Return the (x, y) coordinate for the center point of the cell that contains the specified text.  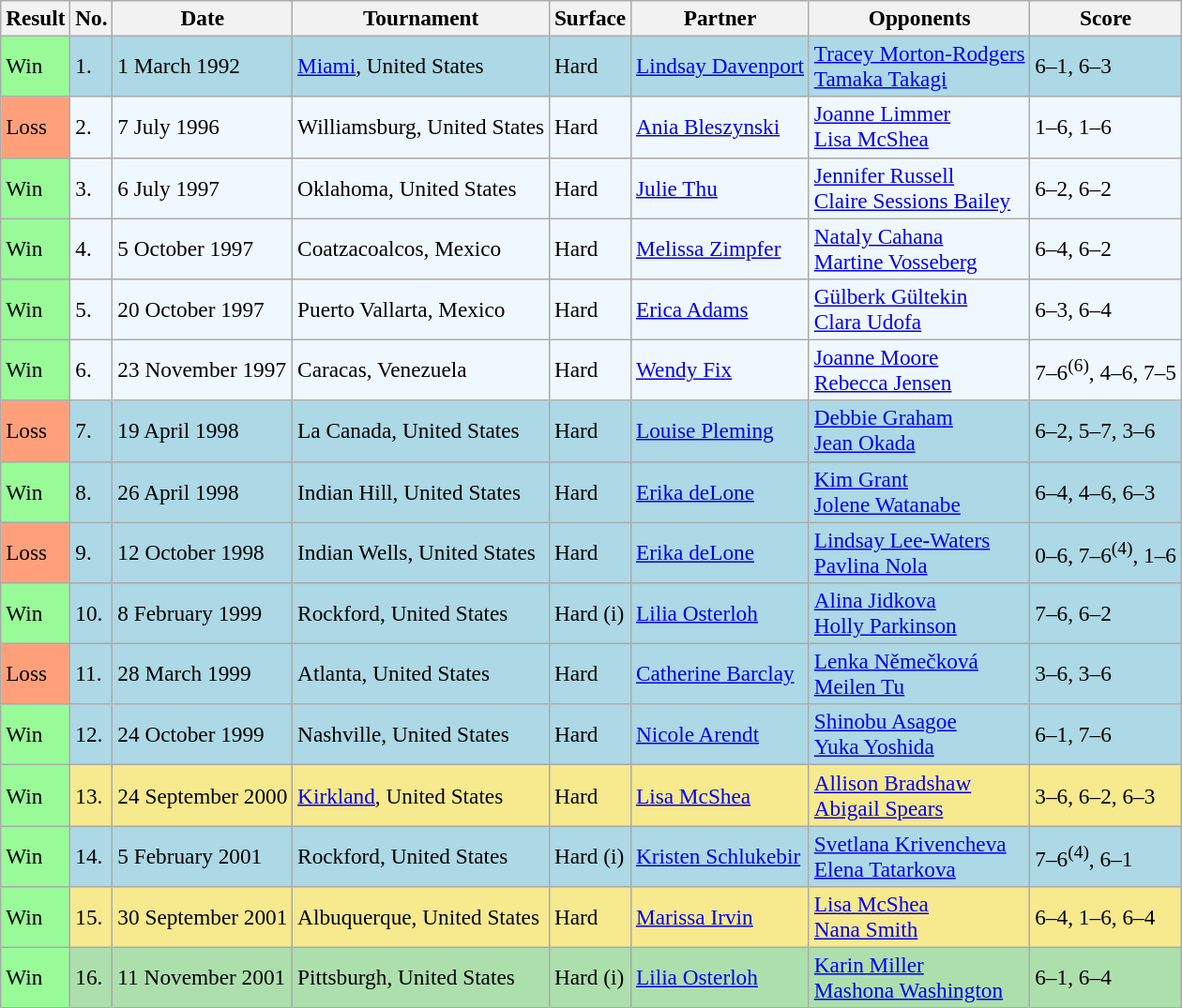
6 July 1997 (203, 188)
Ania Bleszynski (720, 128)
Lindsay Davenport (720, 66)
1–6, 1–6 (1105, 128)
Lenka Němečková Meilen Tu (919, 673)
7. (92, 431)
Gülberk Gültekin Clara Udofa (919, 309)
Jennifer Russell Claire Sessions Bailey (919, 188)
6–1, 6–4 (1105, 977)
Melissa Zimpfer (720, 248)
Svetlana Krivencheva Elena Tatarkova (919, 855)
La Canada, United States (421, 431)
6. (92, 369)
6–2, 5–7, 3–6 (1105, 431)
8. (92, 491)
16. (92, 977)
Score (1105, 18)
26 April 1998 (203, 491)
Lisa McShea Nana Smith (919, 917)
Louise Pleming (720, 431)
Joanne Moore Rebecca Jensen (919, 369)
5. (92, 309)
8 February 1999 (203, 613)
Kristen Schlukebir (720, 855)
10. (92, 613)
Indian Hill, United States (421, 491)
Erica Adams (720, 309)
Kirkland, United States (421, 795)
Opponents (919, 18)
3–6, 3–6 (1105, 673)
Marissa Irvin (720, 917)
Tournament (421, 18)
Coatzacoalcos, Mexico (421, 248)
11. (92, 673)
1. (92, 66)
1 March 1992 (203, 66)
Williamsburg, United States (421, 128)
Wendy Fix (720, 369)
Karin Miller Mashona Washington (919, 977)
Atlanta, United States (421, 673)
Partner (720, 18)
Alina Jidkova Holly Parkinson (919, 613)
Albuquerque, United States (421, 917)
12 October 1998 (203, 551)
3. (92, 188)
Pittsburgh, United States (421, 977)
24 October 1999 (203, 735)
6–4, 4–6, 6–3 (1105, 491)
Joanne Limmer Lisa McShea (919, 128)
11 November 2001 (203, 977)
15. (92, 917)
Tracey Morton-Rodgers Tamaka Takagi (919, 66)
Kim Grant Jolene Watanabe (919, 491)
Miami, United States (421, 66)
4. (92, 248)
Allison Bradshaw Abigail Spears (919, 795)
Caracas, Venezuela (421, 369)
13. (92, 795)
Debbie Graham Jean Okada (919, 431)
7–6(6), 4–6, 7–5 (1105, 369)
23 November 1997 (203, 369)
6–2, 6–2 (1105, 188)
Nataly Cahana Martine Vosseberg (919, 248)
20 October 1997 (203, 309)
Result (36, 18)
19 April 1998 (203, 431)
Lisa McShea (720, 795)
Shinobu Asagoe Yuka Yoshida (919, 735)
7–6, 6–2 (1105, 613)
Surface (591, 18)
24 September 2000 (203, 795)
Date (203, 18)
3–6, 6–2, 6–3 (1105, 795)
6–1, 6–3 (1105, 66)
6–1, 7–6 (1105, 735)
Lindsay Lee-Waters Pavlina Nola (919, 551)
0–6, 7–6(4), 1–6 (1105, 551)
Puerto Vallarta, Mexico (421, 309)
No. (92, 18)
28 March 1999 (203, 673)
14. (92, 855)
Nicole Arendt (720, 735)
Julie Thu (720, 188)
6–4, 1–6, 6–4 (1105, 917)
12. (92, 735)
2. (92, 128)
30 September 2001 (203, 917)
5 February 2001 (203, 855)
Indian Wells, United States (421, 551)
Oklahoma, United States (421, 188)
Catherine Barclay (720, 673)
9. (92, 551)
6–4, 6–2 (1105, 248)
Nashville, United States (421, 735)
5 October 1997 (203, 248)
6–3, 6–4 (1105, 309)
7 July 1996 (203, 128)
7–6(4), 6–1 (1105, 855)
